Determine the [x, y] coordinate at the center of the cell enclosing the given text.  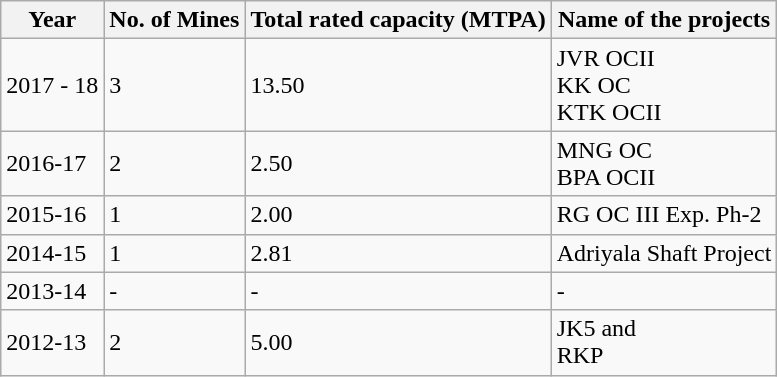
2015-16 [52, 215]
No. of Mines [174, 20]
2.50 [398, 164]
MNG OCBPA OCII [664, 164]
2.81 [398, 253]
Total rated capacity (MTPA) [398, 20]
2016-17 [52, 164]
Year [52, 20]
3 [174, 85]
13.50 [398, 85]
Name of the projects [664, 20]
5.00 [398, 342]
RG OC III Exp. Ph-2 [664, 215]
2014-15 [52, 253]
2017 - 18 [52, 85]
2012-13 [52, 342]
2013-14 [52, 291]
2.00 [398, 215]
JVR OCIIKK OCKTK OCII [664, 85]
Adriyala Shaft Project [664, 253]
JK5 andRKP [664, 342]
